From the cell containing the given text, extract its center point as [X, Y] coordinate. 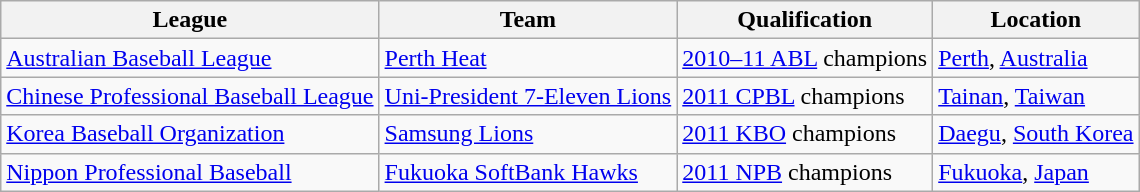
Uni-President 7-Eleven Lions [528, 96]
2011 KBO champions [805, 134]
Perth Heat [528, 58]
Qualification [805, 20]
Australian Baseball League [190, 58]
Team [528, 20]
2011 CPBL champions [805, 96]
Nippon Professional Baseball [190, 172]
Tainan, Taiwan [1036, 96]
Perth, Australia [1036, 58]
Samsung Lions [528, 134]
Fukuoka SoftBank Hawks [528, 172]
2010–11 ABL champions [805, 58]
League [190, 20]
2011 NPB champions [805, 172]
Daegu, South Korea [1036, 134]
Chinese Professional Baseball League [190, 96]
Korea Baseball Organization [190, 134]
Location [1036, 20]
Fukuoka, Japan [1036, 172]
